Scan for the cell matching the given text and deliver its (X, Y) coordinate at center. 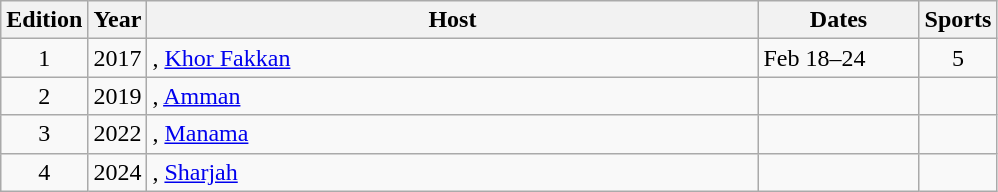
Feb 18–24 (838, 58)
Sports (958, 20)
2024 (118, 172)
Dates (838, 20)
, Khor Fakkan (452, 58)
Year (118, 20)
Edition (44, 20)
, Manama (452, 134)
2022 (118, 134)
2 (44, 96)
, Amman (452, 96)
1 (44, 58)
, Sharjah (452, 172)
5 (958, 58)
4 (44, 172)
2019 (118, 96)
3 (44, 134)
2017 (118, 58)
Host (452, 20)
